Locate the cell with the specified text and output its (X, Y) center coordinate. 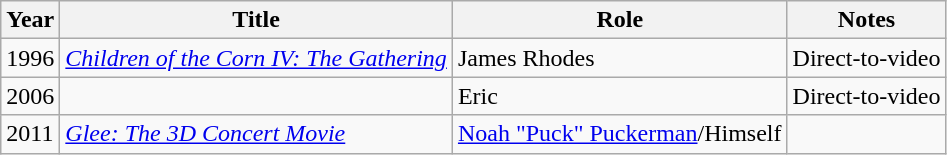
Children of the Corn IV: The Gathering (256, 58)
Eric (620, 96)
2011 (30, 134)
1996 (30, 58)
Year (30, 20)
Title (256, 20)
2006 (30, 96)
Role (620, 20)
Noah "Puck" Puckerman/Himself (620, 134)
Notes (866, 20)
Glee: The 3D Concert Movie (256, 134)
James Rhodes (620, 58)
